Return the [x, y] coordinate for the center point of the cell that contains the specified text.  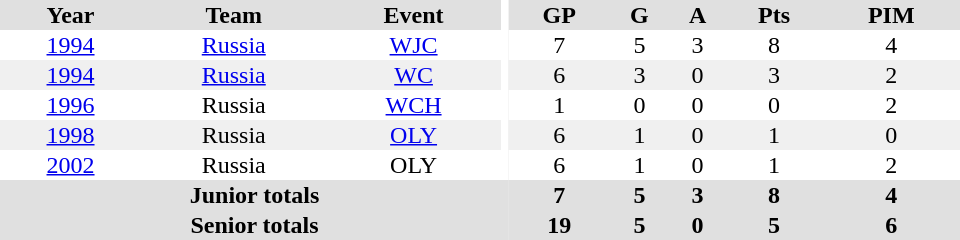
Junior totals [254, 195]
Senior totals [254, 225]
1996 [70, 105]
Pts [774, 15]
Team [234, 15]
G [639, 15]
Event [413, 15]
PIM [892, 15]
GP [559, 15]
WCH [413, 105]
WC [413, 75]
2002 [70, 165]
Year [70, 15]
WJC [413, 45]
1998 [70, 135]
A [697, 15]
19 [559, 225]
